Provide the [x, y] coordinate of the cell's center where the given text is located.  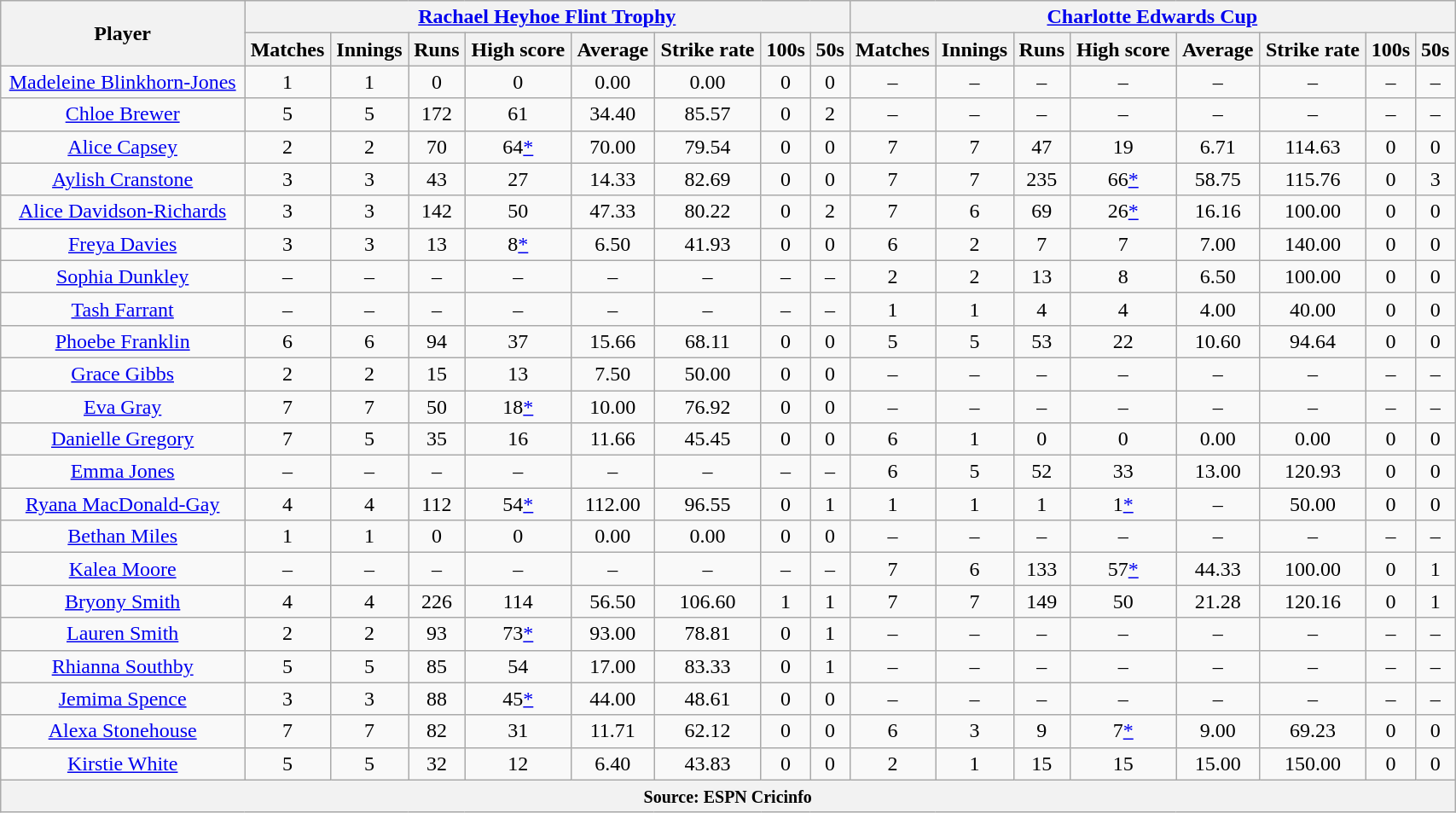
Eva Gray [123, 407]
Kirstie White [123, 764]
61 [518, 114]
82.69 [708, 179]
114.63 [1314, 147]
226 [437, 601]
Freya Davies [123, 244]
11.71 [613, 731]
82 [437, 731]
35 [437, 439]
7.00 [1218, 244]
66* [1123, 179]
69 [1041, 212]
54* [518, 504]
43.83 [708, 764]
140.00 [1314, 244]
Charlotte Edwards Cup [1152, 17]
16 [518, 439]
19 [1123, 147]
Kalea Moore [123, 569]
48.61 [708, 699]
Danielle Gregory [123, 439]
120.16 [1314, 601]
15.66 [613, 341]
70 [437, 147]
8 [1123, 276]
47 [1041, 147]
52 [1041, 472]
8* [518, 244]
73* [518, 634]
Ryana MacDonald-Gay [123, 504]
18* [518, 407]
142 [437, 212]
34.40 [613, 114]
31 [518, 731]
14.33 [613, 179]
93.00 [613, 634]
1* [1123, 504]
10.00 [613, 407]
64* [518, 147]
7.50 [613, 374]
45.45 [708, 439]
Bryony Smith [123, 601]
Chloe Brewer [123, 114]
133 [1041, 569]
15.00 [1218, 764]
56.50 [613, 601]
Madeleine Blinkhorn-Jones [123, 82]
41.93 [708, 244]
Tash Farrant [123, 309]
88 [437, 699]
11.66 [613, 439]
10.60 [1218, 341]
21.28 [1218, 601]
112.00 [613, 504]
120.93 [1314, 472]
Phoebe Franklin [123, 341]
70.00 [613, 147]
85.57 [708, 114]
Emma Jones [123, 472]
80.22 [708, 212]
17.00 [613, 666]
54 [518, 666]
93 [437, 634]
6.71 [1218, 147]
235 [1041, 179]
Jemima Spence [123, 699]
32 [437, 764]
Grace Gibbs [123, 374]
43 [437, 179]
106.60 [708, 601]
68.11 [708, 341]
83.33 [708, 666]
Rachael Heyhoe Flint Trophy [548, 17]
Lauren Smith [123, 634]
69.23 [1314, 731]
114 [518, 601]
22 [1123, 341]
16.16 [1218, 212]
6.40 [613, 764]
Alice Capsey [123, 147]
Alexa Stonehouse [123, 731]
9 [1041, 731]
45* [518, 699]
94 [437, 341]
112 [437, 504]
47.33 [613, 212]
57* [1123, 569]
44.00 [613, 699]
27 [518, 179]
33 [1123, 472]
44.33 [1218, 569]
26* [1123, 212]
150.00 [1314, 764]
Alice Davidson-Richards [123, 212]
85 [437, 666]
12 [518, 764]
Sophia Dunkley [123, 276]
9.00 [1218, 731]
94.64 [1314, 341]
Rhianna Southby [123, 666]
62.12 [708, 731]
Aylish Cranstone [123, 179]
76.92 [708, 407]
78.81 [708, 634]
Bethan Miles [123, 537]
53 [1041, 341]
115.76 [1314, 179]
149 [1041, 601]
58.75 [1218, 179]
Player [123, 33]
37 [518, 341]
40.00 [1314, 309]
Source: ESPN Cricinfo [728, 796]
4.00 [1218, 309]
7* [1123, 731]
79.54 [708, 147]
172 [437, 114]
96.55 [708, 504]
13.00 [1218, 472]
